Return [X, Y] of the center of cell containing provided text 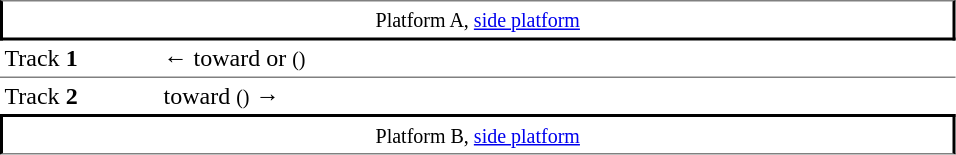
toward () → [557, 96]
Track 1 [80, 59]
Platform B, side platform [478, 134]
Platform A, side platform [478, 20]
← toward or () [557, 59]
Track 2 [80, 96]
